Return the (X, Y) coordinate for the center point of the cell that contains the specified text.  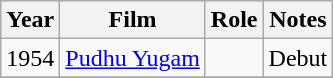
Notes (298, 20)
Film (133, 20)
Debut (298, 58)
Year (30, 20)
Pudhu Yugam (133, 58)
Role (234, 20)
1954 (30, 58)
